Search for the cell housing the specified text and yield its (x, y) center coordinate. 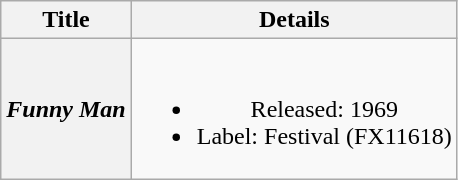
Released: 1969Label: Festival (FX11618) (294, 109)
Title (66, 20)
Details (294, 20)
Funny Man (66, 109)
